Identify which cell holds the provided text, then report its [X, Y] central coordinate. 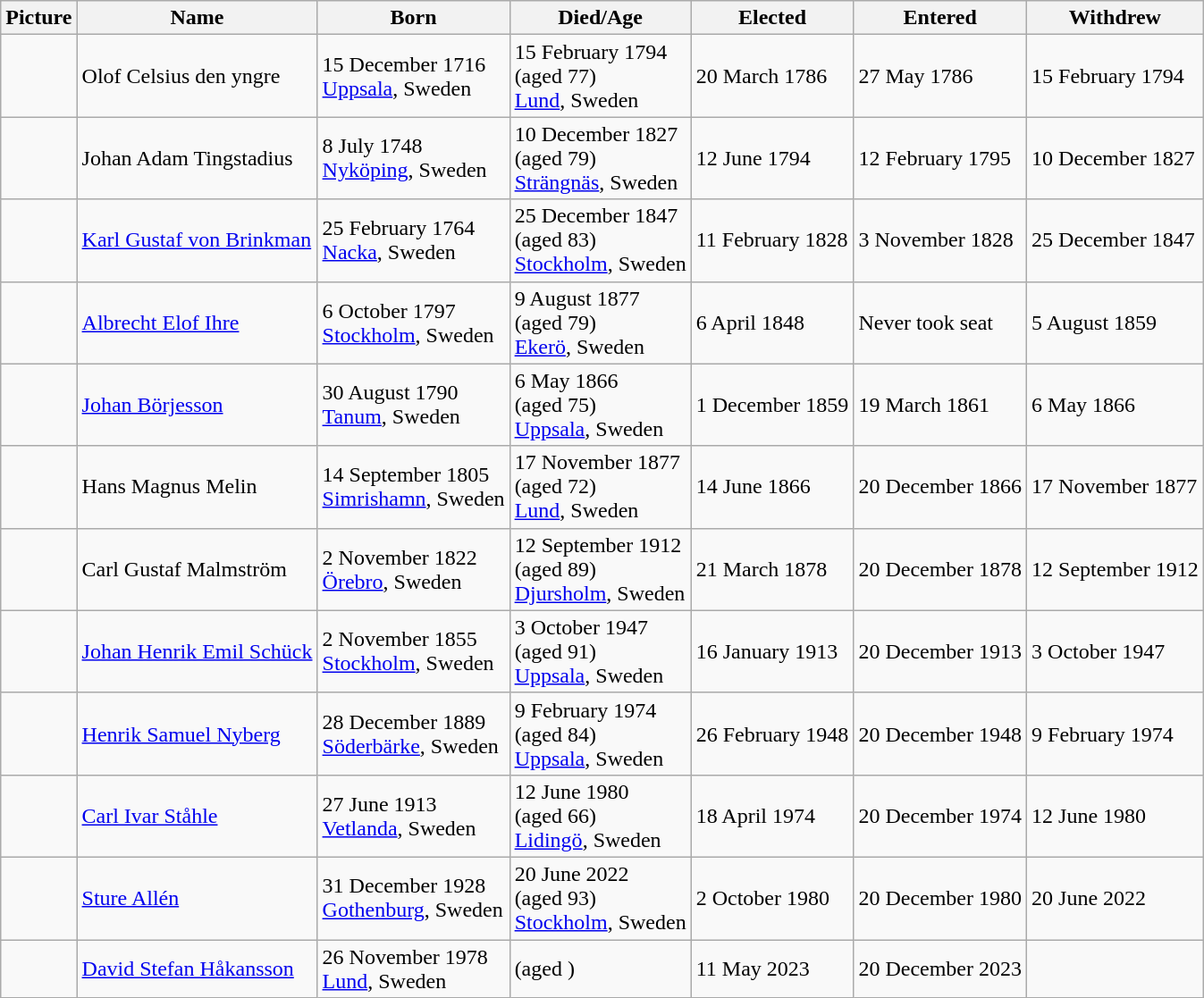
20 December 1948 [940, 734]
Picture [39, 18]
3 October 1947 (aged 91) Uppsala, Sweden [601, 651]
2 November 1855 Stockholm, Sweden [413, 651]
15 February 1794 [1116, 76]
20 June 2022 (aged 93) Stockholm, Sweden [601, 898]
18 April 1974 [772, 816]
5 August 1859 [1116, 323]
Withdrew [1116, 18]
16 January 1913 [772, 651]
Johan Börjesson [197, 405]
17 November 1877 [1116, 487]
Sture Allén [197, 898]
(aged ) [601, 969]
10 December 1827 [1116, 158]
14 June 1866 [772, 487]
Entered [940, 18]
12 September 1912 (aged 89) Djursholm, Sweden [601, 569]
9 August 1877 (aged 79) Ekerö, Sweden [601, 323]
8 July 1748 Nyköping, Sweden [413, 158]
30 August 1790 Tanum, Sweden [413, 405]
12 September 1912 [1116, 569]
6 May 1866 [1116, 405]
Karl Gustaf von Brinkman [197, 240]
12 February 1795 [940, 158]
26 November 1978 Lund, Sweden [413, 969]
6 October 1797 Stockholm, Sweden [413, 323]
Carl Gustaf Malmström [197, 569]
12 June 1794 [772, 158]
20 December 2023 [940, 969]
1 December 1859 [772, 405]
Albrecht Elof Ihre [197, 323]
6 April 1848 [772, 323]
6 May 1866 (aged 75) Uppsala, Sweden [601, 405]
25 December 1847 [1116, 240]
20 December 1878 [940, 569]
27 May 1786 [940, 76]
27 June 1913 Vetlanda, Sweden [413, 816]
Elected [772, 18]
Johan Henrik Emil Schück [197, 651]
25 December 1847 (aged 83) Stockholm, Sweden [601, 240]
12 June 1980 [1116, 816]
25 February 1764 Nacka, Sweden [413, 240]
28 December 1889 Söderbärke, Sweden [413, 734]
9 February 1974 [1116, 734]
Hans Magnus Melin [197, 487]
20 December 1866 [940, 487]
3 October 1947 [1116, 651]
Died/Age [601, 18]
20 December 1913 [940, 651]
2 October 1980 [772, 898]
2 November 1822 Örebro, Sweden [413, 569]
11 February 1828 [772, 240]
9 February 1974 (aged 84) Uppsala, Sweden [601, 734]
14 September 1805 Simrishamn, Sweden [413, 487]
31 December 1928 Gothenburg, Sweden [413, 898]
17 November 1877 (aged 72) Lund, Sweden [601, 487]
20 June 2022 [1116, 898]
15 December 1716 Uppsala, Sweden [413, 76]
Olof Celsius den yngre [197, 76]
Name [197, 18]
Johan Adam Tingstadius [197, 158]
15 February 1794 (aged 77) Lund, Sweden [601, 76]
Born [413, 18]
11 May 2023 [772, 969]
Henrik Samuel Nyberg [197, 734]
David Stefan Håkansson [197, 969]
20 March 1786 [772, 76]
Carl Ivar Ståhle [197, 816]
26 February 1948 [772, 734]
12 June 1980 (aged 66) Lidingö, Sweden [601, 816]
10 December 1827 (aged 79) Strängnäs, Sweden [601, 158]
Never took seat [940, 323]
21 March 1878 [772, 569]
3 November 1828 [940, 240]
20 December 1980 [940, 898]
19 March 1861 [940, 405]
20 December 1974 [940, 816]
